From the cell containing the given text, extract its center point as [x, y] coordinate. 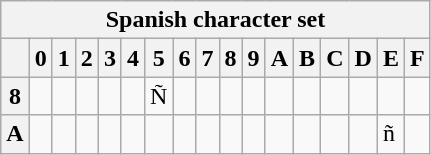
C [335, 58]
0 [40, 58]
1 [64, 58]
E [390, 58]
Spanish character set [216, 20]
3 [110, 58]
9 [254, 58]
Ñ [158, 96]
D [363, 58]
5 [158, 58]
6 [184, 58]
4 [132, 58]
ñ [390, 134]
2 [86, 58]
F [417, 58]
7 [208, 58]
B [308, 58]
